Capture the cell that displays the provided text and extract its [X, Y] central coordinate. 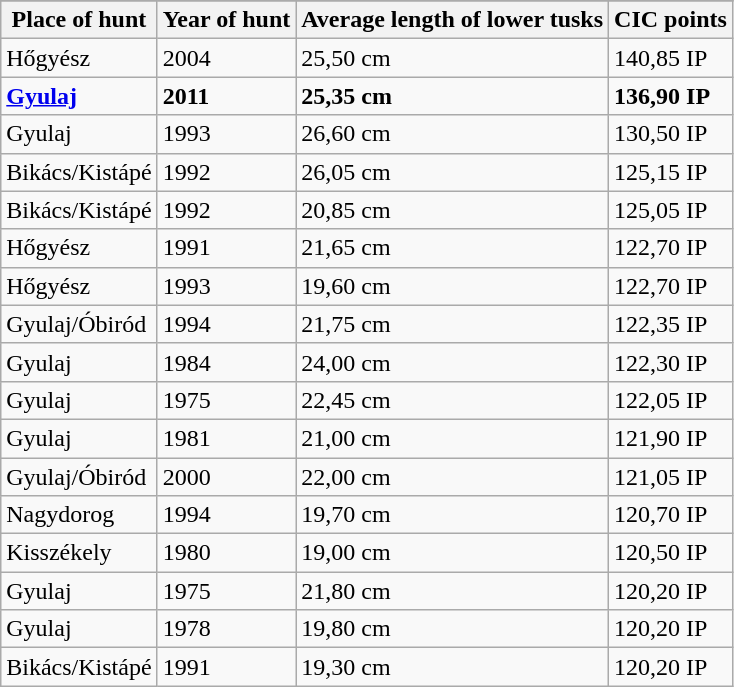
122,35 IP [671, 324]
120,50 IP [671, 553]
122,05 IP [671, 400]
130,50 IP [671, 134]
1978 [226, 629]
2011 [226, 96]
Kisszékely [79, 553]
20,85 cm [452, 210]
Place of hunt [79, 20]
2000 [226, 477]
21,65 cm [452, 248]
25,50 cm [452, 58]
1981 [226, 438]
Year of hunt [226, 20]
2004 [226, 58]
26,05 cm [452, 172]
Nagydorog [79, 515]
21,80 cm [452, 591]
22,45 cm [452, 400]
122,30 IP [671, 362]
Average length of lower tusks [452, 20]
24,00 cm [452, 362]
CIC points [671, 20]
19,30 cm [452, 667]
140,85 IP [671, 58]
1980 [226, 553]
26,60 cm [452, 134]
125,15 IP [671, 172]
121,90 IP [671, 438]
1984 [226, 362]
19,70 cm [452, 515]
121,05 IP [671, 477]
22,00 cm [452, 477]
125,05 IP [671, 210]
21,00 cm [452, 438]
25,35 cm [452, 96]
19,60 cm [452, 286]
136,90 IP [671, 96]
21,75 cm [452, 324]
19,00 cm [452, 553]
19,80 cm [452, 629]
120,70 IP [671, 515]
